Search for the cell housing the specified text and yield its (x, y) center coordinate. 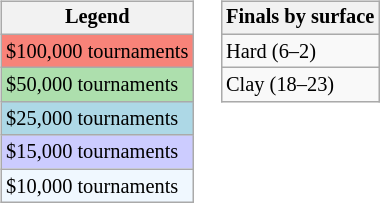
Hard (6–2) (300, 51)
Finals by surface (300, 18)
$100,000 tournaments (97, 51)
Clay (18–23) (300, 85)
$50,000 tournaments (97, 85)
$10,000 tournaments (97, 186)
$15,000 tournaments (97, 152)
Legend (97, 18)
$25,000 tournaments (97, 119)
